Detect which cell encompasses the target text, then output its [X, Y] center coordinate. 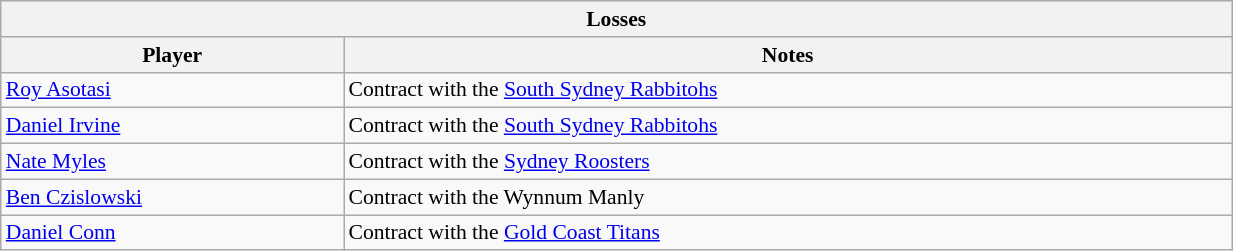
Notes [788, 55]
Contract with the Wynnum Manly [788, 197]
Player [172, 55]
Contract with the Sydney Roosters [788, 162]
Roy Asotasi [172, 90]
Losses [616, 19]
Contract with the Gold Coast Titans [788, 233]
Daniel Irvine [172, 126]
Ben Czislowski [172, 197]
Daniel Conn [172, 233]
Nate Myles [172, 162]
